Locate the cell with the specified text and output its [x, y] center coordinate. 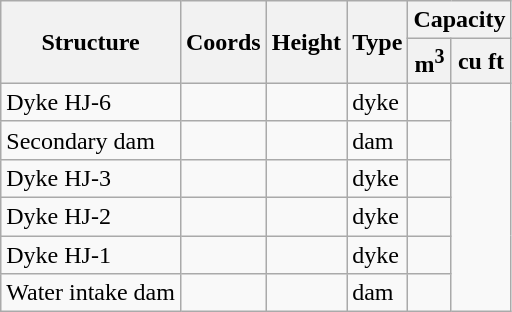
Dyke HJ-3 [91, 178]
Type [378, 42]
Capacity [460, 20]
Height [306, 42]
Coords [223, 42]
Dyke HJ-6 [91, 102]
m3 [430, 62]
Water intake dam [91, 293]
cu ft [481, 62]
Structure [91, 42]
Secondary dam [91, 140]
Dyke HJ-2 [91, 217]
Dyke HJ-1 [91, 255]
